Return the (x, y) coordinate for the center point of the cell that contains the specified text.  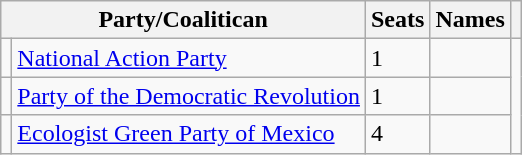
Party of the Democratic Revolution (189, 96)
4 (397, 134)
Party/Coalitican (184, 20)
Names (470, 20)
Seats (397, 20)
Ecologist Green Party of Mexico (189, 134)
National Action Party (189, 58)
